Detect which cell encompasses the target text, then output its (X, Y) center coordinate. 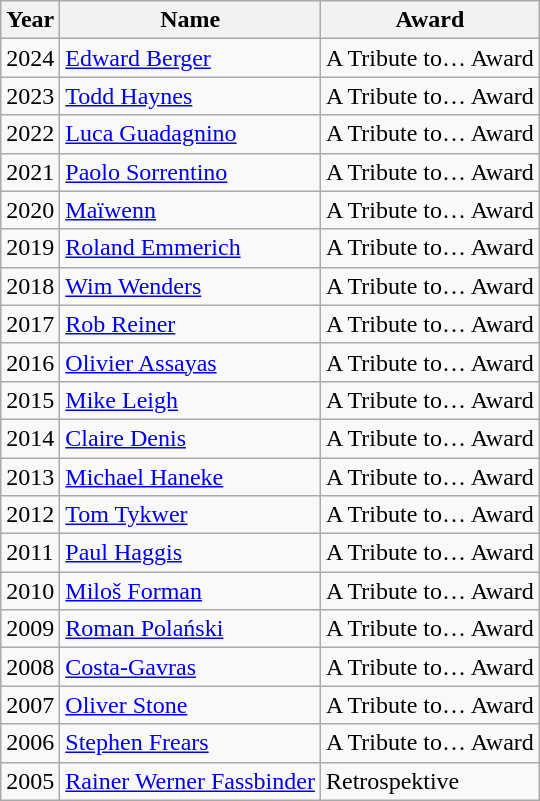
2012 (30, 515)
2005 (30, 781)
2016 (30, 362)
Name (190, 20)
Tom Tykwer (190, 515)
2009 (30, 629)
Maïwenn (190, 210)
Oliver Stone (190, 705)
2022 (30, 134)
2006 (30, 743)
2007 (30, 705)
2020 (30, 210)
Retrospektive (430, 781)
Claire Denis (190, 438)
Luca Guadagnino (190, 134)
Paul Haggis (190, 553)
2023 (30, 96)
2015 (30, 400)
Wim Wenders (190, 286)
Stephen Frears (190, 743)
2010 (30, 591)
2013 (30, 477)
Roland Emmerich (190, 248)
2008 (30, 667)
2024 (30, 58)
Paolo Sorrentino (190, 172)
Costa-Gavras (190, 667)
Rainer Werner Fassbinder (190, 781)
Miloš Forman (190, 591)
Michael Haneke (190, 477)
Award (430, 20)
2011 (30, 553)
Roman Polański (190, 629)
2014 (30, 438)
Todd Haynes (190, 96)
Year (30, 20)
Mike Leigh (190, 400)
2019 (30, 248)
Edward Berger (190, 58)
2021 (30, 172)
Olivier Assayas (190, 362)
2018 (30, 286)
Rob Reiner (190, 324)
2017 (30, 324)
